From the cell containing the given text, extract its center point as [X, Y] coordinate. 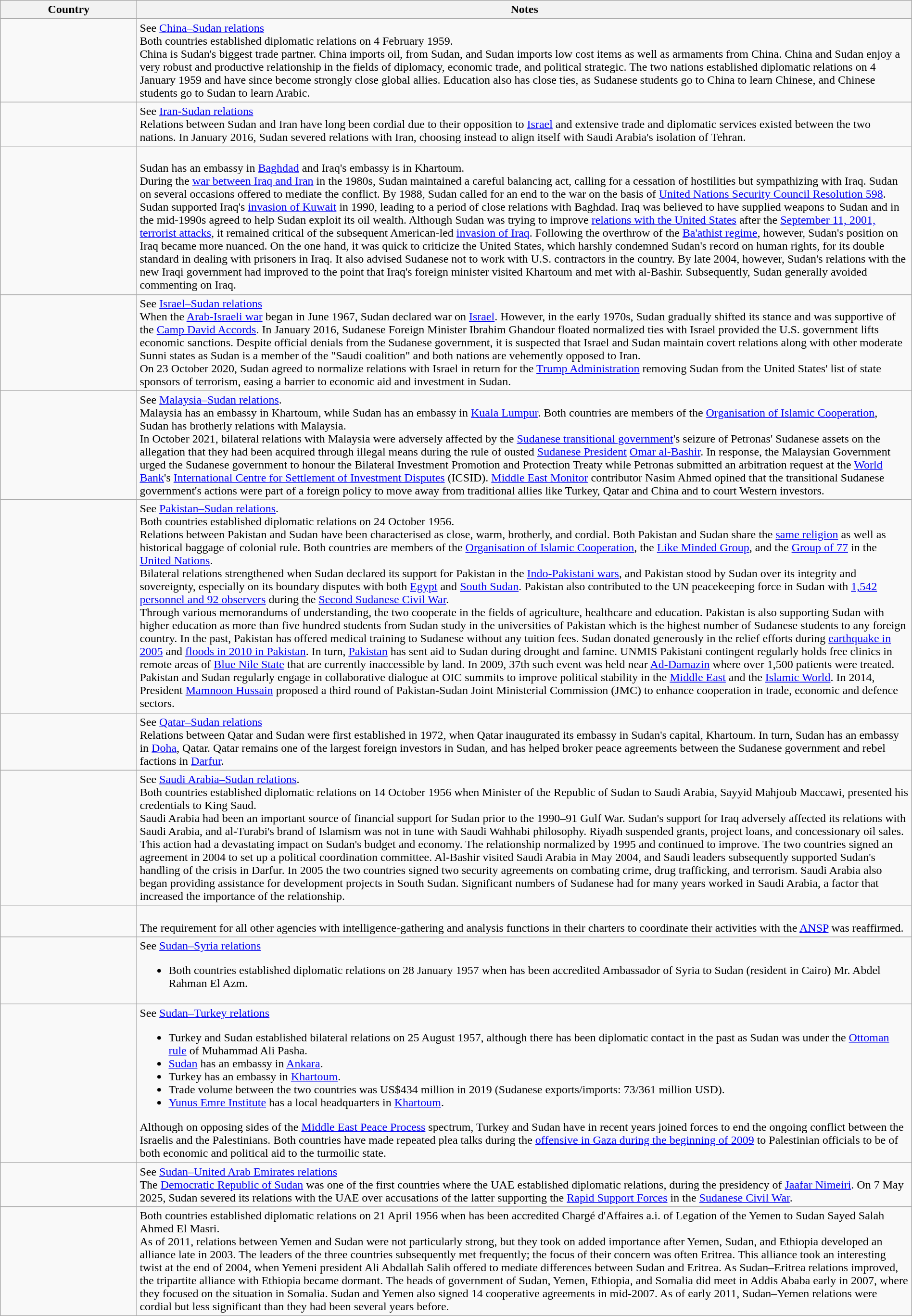
Notes [524, 10]
Country [69, 10]
